Find where the given text appears and provide that cell's center as [X, Y] coordinate. 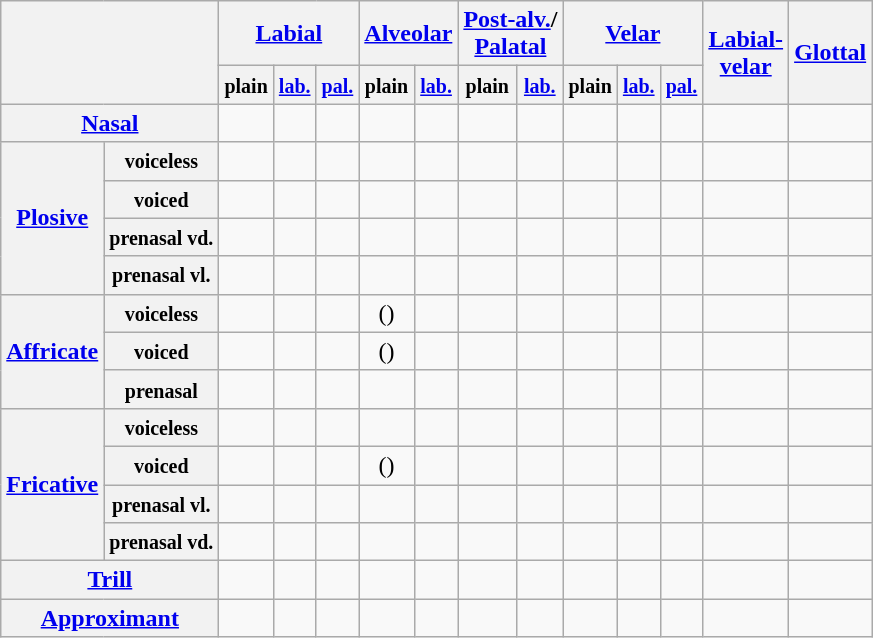
Plosive [52, 218]
Velar [633, 34]
Affricate [52, 351]
Labial [289, 34]
Post-alv./Palatal [510, 34]
Labial-velar [746, 52]
Fricative [52, 484]
Alveolar [408, 34]
Glottal [830, 52]
Nasal [110, 123]
prenasal [162, 389]
Trill [110, 580]
Approximant [110, 618]
